Determine the (x, y) coordinate at the center of the cell enclosing the given text.  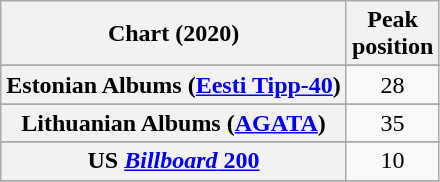
US Billboard 200 (174, 161)
Peakposition (392, 34)
10 (392, 161)
35 (392, 123)
Estonian Albums (Eesti Tipp-40) (174, 85)
28 (392, 85)
Lithuanian Albums (AGATA) (174, 123)
Chart (2020) (174, 34)
